Locate the cell with the specified text and output its [x, y] center coordinate. 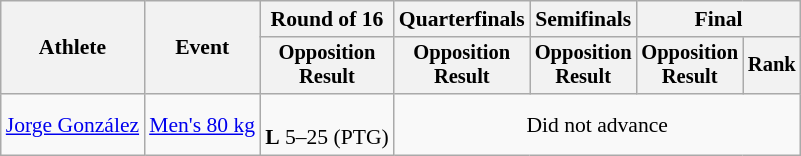
L 5–25 (PTG) [327, 124]
Jorge González [72, 124]
Rank [772, 66]
Round of 16 [327, 19]
Final [718, 19]
Event [202, 48]
Quarterfinals [462, 19]
Did not advance [598, 124]
Semifinals [584, 19]
Men's 80 kg [202, 124]
Athlete [72, 48]
